Provide the [x, y] coordinate of the cell's center where the given text is located.  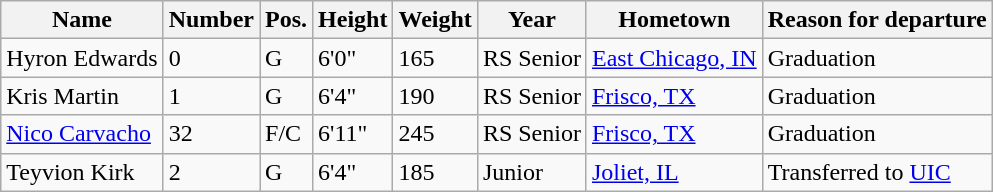
Teyvion Kirk [82, 172]
Junior [532, 172]
Nico Carvacho [82, 134]
185 [435, 172]
165 [435, 58]
East Chicago, IN [674, 58]
Kris Martin [82, 96]
Number [211, 20]
6'0" [353, 58]
0 [211, 58]
Reason for departure [877, 20]
Hyron Edwards [82, 58]
32 [211, 134]
Height [353, 20]
Transferred to UIC [877, 172]
Joliet, IL [674, 172]
Name [82, 20]
Pos. [286, 20]
Hometown [674, 20]
1 [211, 96]
245 [435, 134]
190 [435, 96]
F/C [286, 134]
Year [532, 20]
6'11" [353, 134]
Weight [435, 20]
2 [211, 172]
